Provide the (X, Y) coordinate of the cell's center where the given text is located.  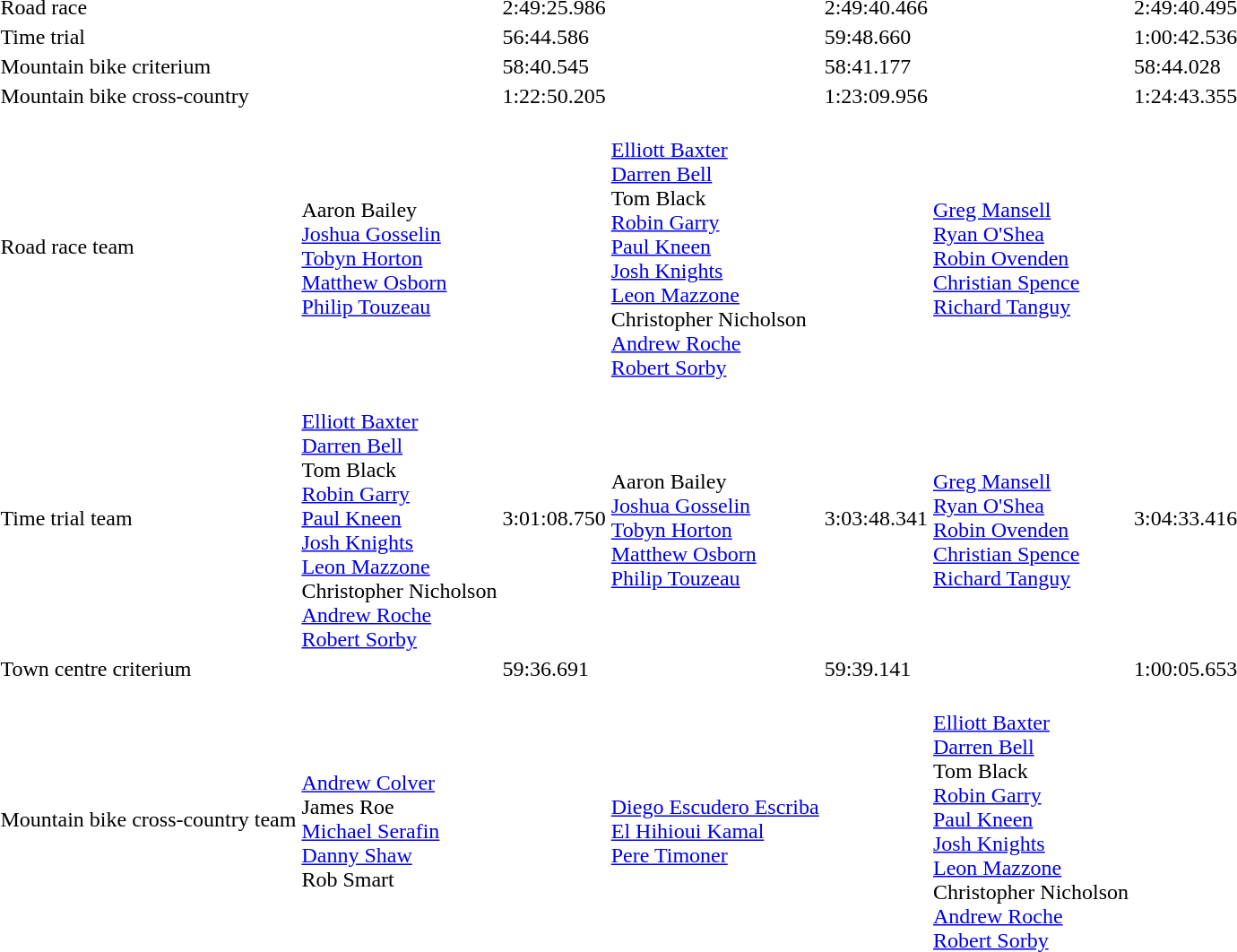
58:40.545 (554, 66)
59:36.691 (554, 669)
56:44.586 (554, 37)
3:01:08.750 (554, 518)
58:41.177 (876, 66)
59:48.660 (876, 37)
1:22:50.205 (554, 96)
59:39.141 (876, 669)
3:03:48.341 (876, 518)
1:23:09.956 (876, 96)
